Return the [x, y] coordinate for the center point of the cell that contains the specified text.  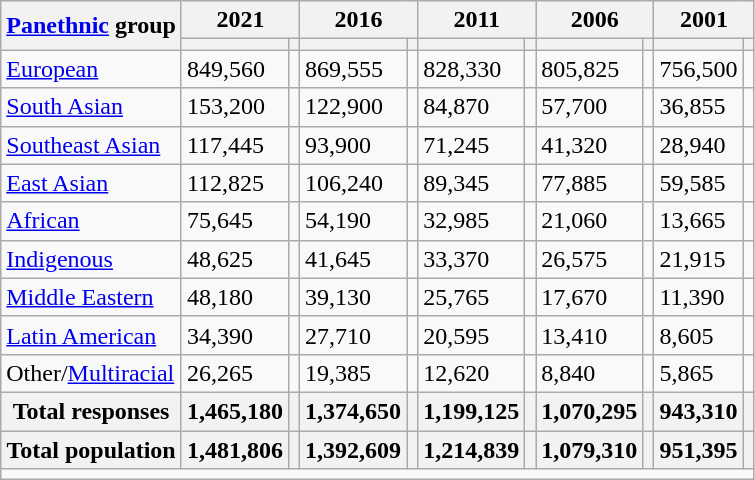
17,670 [590, 297]
Latin American [92, 335]
106,240 [354, 183]
71,245 [472, 145]
28,940 [698, 145]
2021 [240, 20]
48,180 [234, 297]
869,555 [354, 69]
1,481,806 [234, 449]
153,200 [234, 107]
5,865 [698, 373]
26,575 [590, 259]
21,915 [698, 259]
849,560 [234, 69]
Total responses [92, 411]
805,825 [590, 69]
2016 [359, 20]
112,825 [234, 183]
20,595 [472, 335]
13,410 [590, 335]
21,060 [590, 221]
African [92, 221]
1,070,295 [590, 411]
2006 [595, 20]
41,645 [354, 259]
1,392,609 [354, 449]
122,900 [354, 107]
8,605 [698, 335]
Southeast Asian [92, 145]
1,214,839 [472, 449]
27,710 [354, 335]
2001 [704, 20]
84,870 [472, 107]
54,190 [354, 221]
8,840 [590, 373]
943,310 [698, 411]
Panethnic group [92, 26]
59,585 [698, 183]
East Asian [92, 183]
South Asian [92, 107]
11,390 [698, 297]
756,500 [698, 69]
12,620 [472, 373]
26,265 [234, 373]
Other/Multiracial [92, 373]
828,330 [472, 69]
57,700 [590, 107]
33,370 [472, 259]
2011 [477, 20]
Indigenous [92, 259]
93,900 [354, 145]
36,855 [698, 107]
77,885 [590, 183]
1,199,125 [472, 411]
25,765 [472, 297]
89,345 [472, 183]
75,645 [234, 221]
117,445 [234, 145]
13,665 [698, 221]
48,625 [234, 259]
1,465,180 [234, 411]
1,374,650 [354, 411]
19,385 [354, 373]
41,320 [590, 145]
European [92, 69]
Total population [92, 449]
39,130 [354, 297]
1,079,310 [590, 449]
951,395 [698, 449]
Middle Eastern [92, 297]
34,390 [234, 335]
32,985 [472, 221]
